Detect which cell encompasses the target text, then output its [x, y] center coordinate. 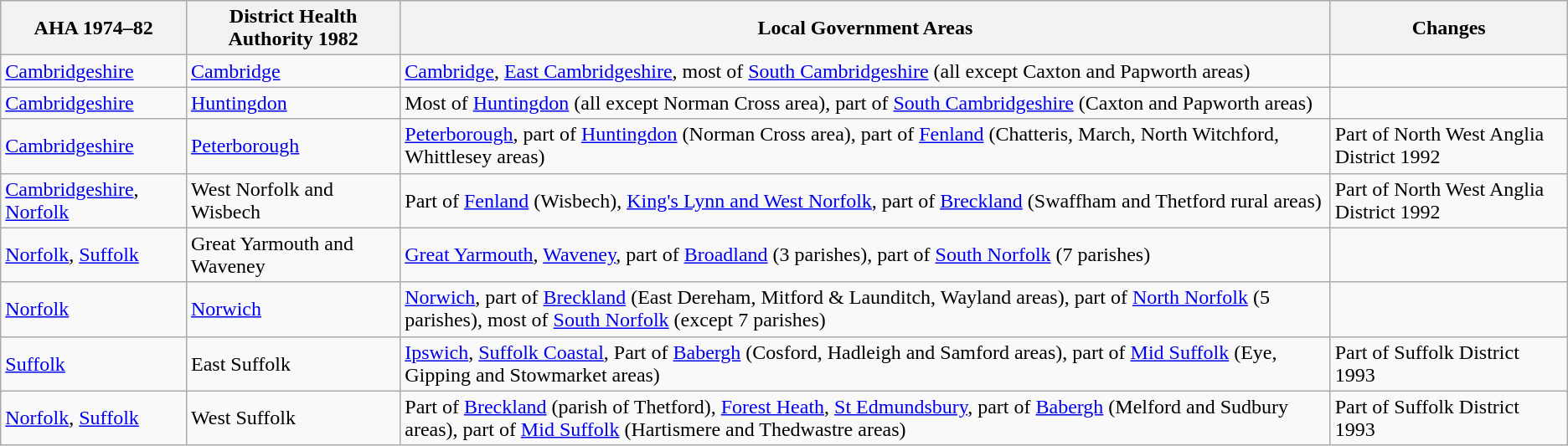
East Suffolk [293, 363]
Cambridge, East Cambridgeshire, most of South Cambridgeshire (all except Caxton and Papworth areas) [865, 71]
Part of Fenland (Wisbech), King's Lynn and West Norfolk, part of Breckland (Swaffham and Thetford rural areas) [865, 201]
Peterborough, part of Huntingdon (Norman Cross area), part of Fenland (Chatteris, March, North Witchford, Whittlesey areas) [865, 146]
Changes [1449, 28]
Cambridge [293, 71]
Norfolk [94, 310]
Local Government Areas [865, 28]
West Suffolk [293, 418]
Norwich [293, 310]
Ipswich, Suffolk Coastal, Part of Babergh (Cosford, Hadleigh and Samford areas), part of Mid Suffolk (Eye, Gipping and Stowmarket areas) [865, 363]
Peterborough [293, 146]
Cambridgeshire, Norfolk [94, 201]
Great Yarmouth, Waveney, part of Broadland (3 parishes), part of South Norfolk (7 parishes) [865, 254]
AHA 1974–82 [94, 28]
West Norfolk and Wisbech [293, 201]
Most of Huntingdon (all except Norman Cross area), part of South Cambridgeshire (Caxton and Papworth areas) [865, 103]
Huntingdon [293, 103]
Suffolk [94, 363]
Great Yarmouth and Waveney [293, 254]
District Health Authority 1982 [293, 28]
